Provide the [x, y] coordinate of the cell's center where the given text is located.  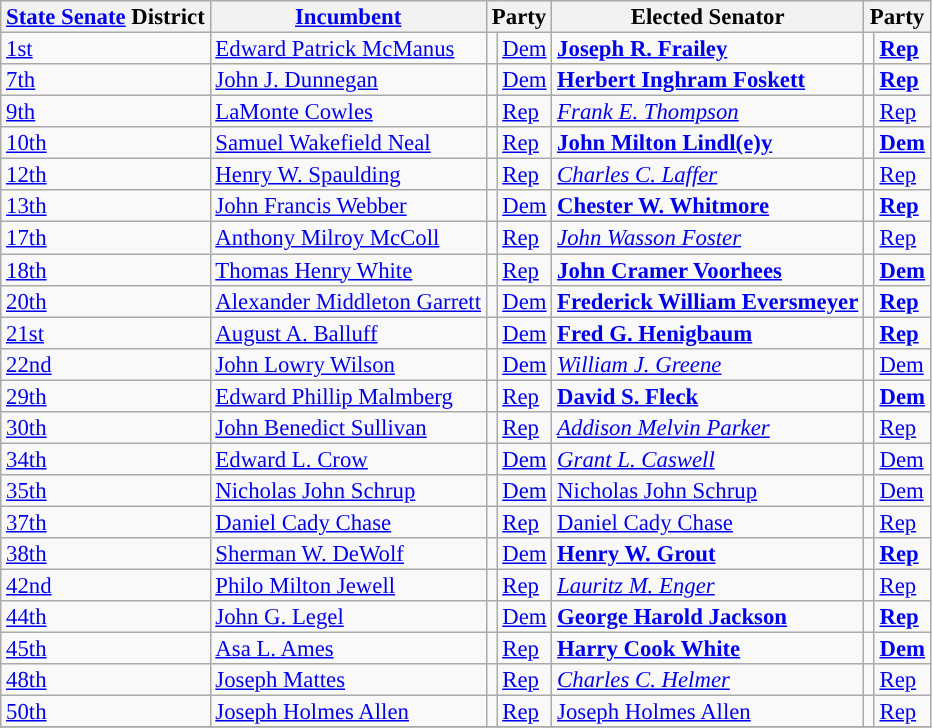
50th [106, 712]
Incumbent [348, 17]
Henry W. Spaulding [348, 175]
44th [106, 617]
42nd [106, 586]
35th [106, 491]
Edward Phillip Malmberg [348, 396]
Joseph Mattes [348, 680]
John G. Legel [348, 617]
Fred G. Henigbaum [708, 333]
George Harold Jackson [708, 617]
Harry Cook White [708, 649]
Edward Patrick McManus [348, 49]
John Milton Lindl(e)y [708, 143]
9th [106, 112]
Lauritz M. Enger [708, 586]
29th [106, 396]
Thomas Henry White [348, 270]
20th [106, 301]
Edward L. Crow [348, 459]
David S. Fleck [708, 396]
William J. Greene [708, 364]
Henry W. Grout [708, 554]
10th [106, 143]
18th [106, 270]
Addison Melvin Parker [708, 428]
48th [106, 680]
Sherman W. DeWolf [348, 554]
John Cramer Voorhees [708, 270]
Asa L. Ames [348, 649]
22nd [106, 364]
Elected Senator [708, 17]
John Francis Webber [348, 206]
Philo Milton Jewell [348, 586]
30th [106, 428]
Grant L. Caswell [708, 459]
John Benedict Sullivan [348, 428]
Joseph R. Frailey [708, 49]
John Wasson Foster [708, 238]
Frederick William Eversmeyer [708, 301]
45th [106, 649]
Frank E. Thompson [708, 112]
17th [106, 238]
Alexander Middleton Garrett [348, 301]
Chester W. Whitmore [708, 206]
21st [106, 333]
37th [106, 522]
LaMonte Cowles [348, 112]
12th [106, 175]
13th [106, 206]
John Lowry Wilson [348, 364]
Samuel Wakefield Neal [348, 143]
1st [106, 49]
38th [106, 554]
Herbert Inghram Foskett [708, 80]
Charles C. Laffer [708, 175]
August A. Balluff [348, 333]
Charles C. Helmer [708, 680]
7th [106, 80]
34th [106, 459]
State Senate District [106, 17]
Anthony Milroy McColl [348, 238]
John J. Dunnegan [348, 80]
